Output the (X, Y) coordinate of the center of the cell containing the given text.  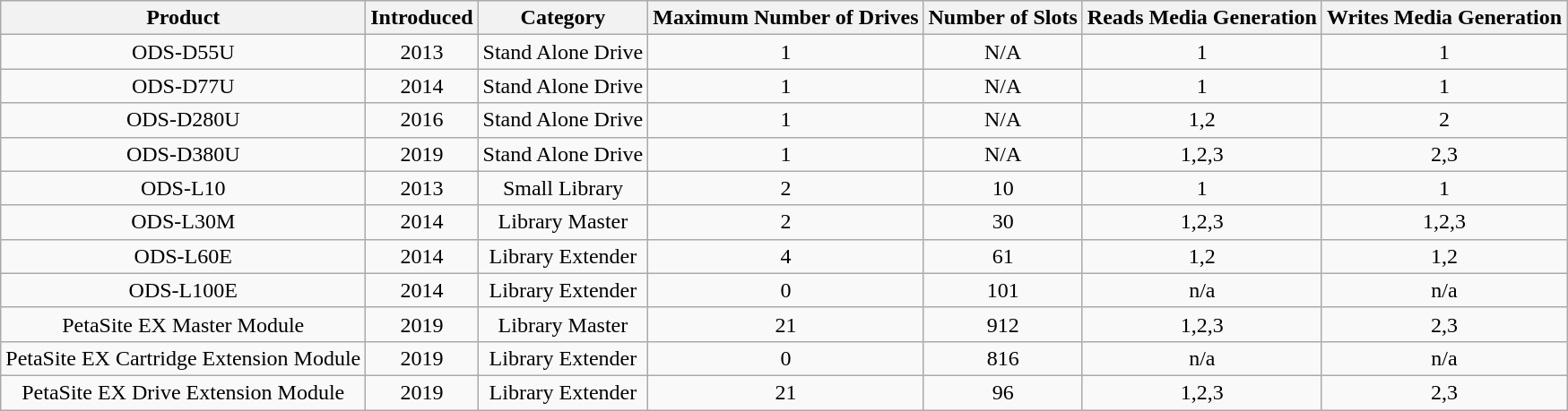
101 (1002, 290)
PetaSite EX Drive Extension Module (183, 392)
30 (1002, 222)
10 (1002, 188)
2016 (421, 120)
Introduced (421, 18)
61 (1002, 256)
ODS-L100E (183, 290)
4 (785, 256)
Reads Media Generation (1201, 18)
96 (1002, 392)
ODS-L10 (183, 188)
ODS-L60E (183, 256)
ODS-D77U (183, 86)
Number of Slots (1002, 18)
ODS-L30M (183, 222)
PetaSite EX Cartridge Extension Module (183, 358)
ODS-D380U (183, 154)
Small Library (563, 188)
ODS-D280U (183, 120)
Maximum Number of Drives (785, 18)
Writes Media Generation (1443, 18)
PetaSite EX Master Module (183, 324)
Product (183, 18)
Category (563, 18)
816 (1002, 358)
912 (1002, 324)
ODS-D55U (183, 52)
